Extract the [X, Y] coordinate from the center of the cell holding the provided text.  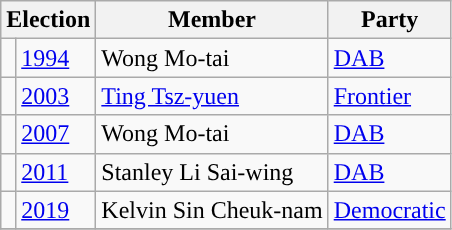
Election [48, 20]
2019 [56, 210]
1994 [56, 58]
Kelvin Sin Cheuk-nam [212, 210]
2011 [56, 172]
Member [212, 20]
2007 [56, 134]
Ting Tsz-yuen [212, 96]
Party [390, 20]
2003 [56, 96]
Stanley Li Sai-wing [212, 172]
Frontier [390, 96]
Democratic [390, 210]
